Find where the given text appears and provide that cell's center as (X, Y) coordinate. 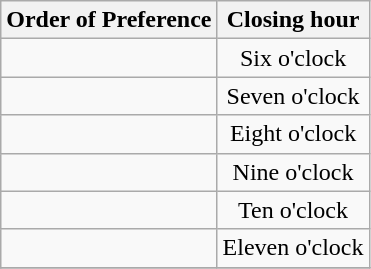
Seven o'clock (293, 96)
Closing hour (293, 20)
Order of Preference (109, 20)
Ten o'clock (293, 210)
Six o'clock (293, 58)
Eight o'clock (293, 134)
Eleven o'clock (293, 248)
Nine o'clock (293, 172)
